Locate the cell with the specified text and output its (x, y) center coordinate. 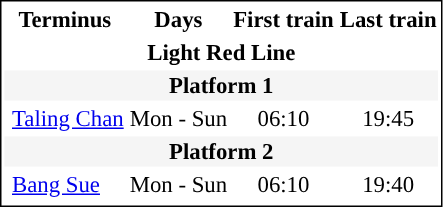
Bang Sue (68, 185)
Light Red Line (221, 53)
19:45 (388, 119)
Platform 1 (221, 85)
First train (284, 19)
Last train (388, 19)
Platform 2 (221, 151)
Days (178, 19)
Terminus (64, 19)
Taling Chan (68, 119)
19:40 (388, 185)
